Return the [x, y] coordinate for the center point of the cell that contains the specified text.  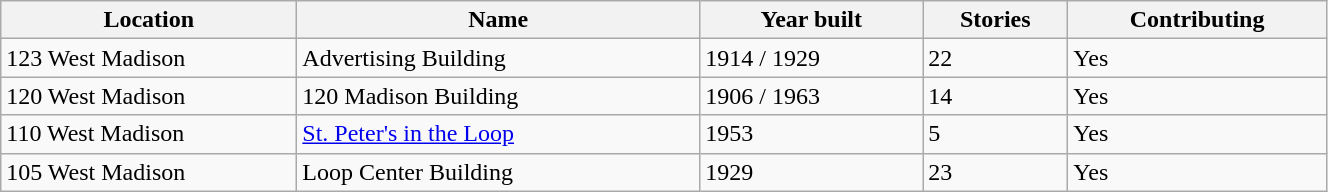
14 [996, 96]
Name [498, 20]
Contributing [1198, 20]
1953 [812, 134]
St. Peter's in the Loop [498, 134]
120 West Madison [149, 96]
120 Madison Building [498, 96]
Location [149, 20]
22 [996, 58]
105 West Madison [149, 172]
Year built [812, 20]
Stories [996, 20]
5 [996, 134]
1914 / 1929 [812, 58]
Loop Center Building [498, 172]
123 West Madison [149, 58]
1929 [812, 172]
1906 / 1963 [812, 96]
23 [996, 172]
110 West Madison [149, 134]
Advertising Building [498, 58]
